For the text-containing cell, return its midpoint in (X, Y) coordinate format. 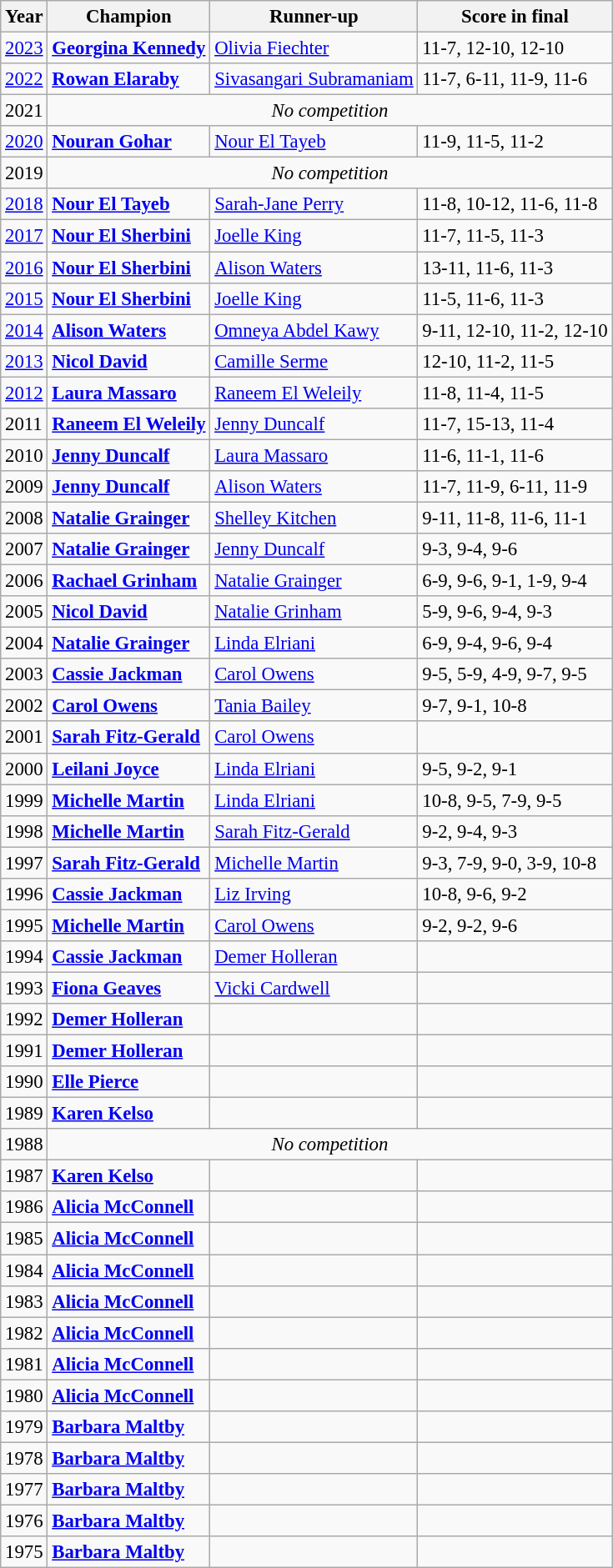
Liz Irving (314, 894)
Fiona Geaves (128, 988)
Elle Pierce (128, 1082)
12-10, 11-2, 11-5 (515, 361)
1991 (24, 1051)
2012 (24, 393)
1984 (24, 1270)
13-11, 11-6, 11-3 (515, 268)
1993 (24, 988)
1982 (24, 1333)
9-11, 11-8, 11-6, 11-1 (515, 518)
9-3, 9-4, 9-6 (515, 549)
6-9, 9-6, 9-1, 1-9, 9-4 (515, 581)
9-5, 5-9, 4-9, 9-7, 9-5 (515, 674)
2023 (24, 48)
1977 (24, 1490)
Tania Bailey (314, 706)
Rachael Grinham (128, 581)
1995 (24, 925)
Sarah-Jane Perry (314, 204)
1975 (24, 1552)
2014 (24, 330)
2022 (24, 79)
2002 (24, 706)
11-8, 11-4, 11-5 (515, 393)
2015 (24, 298)
Vicki Cardwell (314, 988)
Olivia Fiechter (314, 48)
1981 (24, 1364)
11-7, 11-5, 11-3 (515, 236)
11-7, 11-9, 6-11, 11-9 (515, 487)
Rowan Elaraby (128, 79)
9-11, 12-10, 11-2, 12-10 (515, 330)
1999 (24, 800)
1983 (24, 1301)
2000 (24, 769)
1978 (24, 1458)
1994 (24, 957)
2005 (24, 612)
2008 (24, 518)
10-8, 9-6, 9-2 (515, 894)
2010 (24, 455)
10-8, 9-5, 7-9, 9-5 (515, 800)
11-5, 11-6, 11-3 (515, 298)
9-7, 9-1, 10-8 (515, 706)
2017 (24, 236)
1989 (24, 1114)
Champion (128, 17)
Georgina Kennedy (128, 48)
1987 (24, 1176)
Omneya Abdel Kawy (314, 330)
1980 (24, 1395)
1998 (24, 831)
9-3, 7-9, 9-0, 3-9, 10-8 (515, 863)
2009 (24, 487)
2020 (24, 142)
Shelley Kitchen (314, 518)
Year (24, 17)
6-9, 9-4, 9-6, 9-4 (515, 644)
2001 (24, 738)
Natalie Grinham (314, 612)
2021 (24, 111)
2011 (24, 424)
11-8, 10-12, 11-6, 11-8 (515, 204)
Sivasangari Subramaniam (314, 79)
1985 (24, 1239)
1976 (24, 1520)
2013 (24, 361)
1979 (24, 1427)
2004 (24, 644)
2016 (24, 268)
5-9, 9-6, 9-4, 9-3 (515, 612)
1997 (24, 863)
2007 (24, 549)
9-2, 9-4, 9-3 (515, 831)
11-7, 12-10, 12-10 (515, 48)
11-7, 6-11, 11-9, 11-6 (515, 79)
2018 (24, 204)
1996 (24, 894)
2006 (24, 581)
1992 (24, 1019)
Leilani Joyce (128, 769)
9-2, 9-2, 9-6 (515, 925)
Score in final (515, 17)
1990 (24, 1082)
11-7, 15-13, 11-4 (515, 424)
2003 (24, 674)
11-6, 11-1, 11-6 (515, 455)
2019 (24, 173)
1988 (24, 1145)
Nouran Gohar (128, 142)
1986 (24, 1208)
Runner-up (314, 17)
11-9, 11-5, 11-2 (515, 142)
Camille Serme (314, 361)
9-5, 9-2, 9-1 (515, 769)
